Provide the (x, y) coordinate of the cell's center where the given text is located.  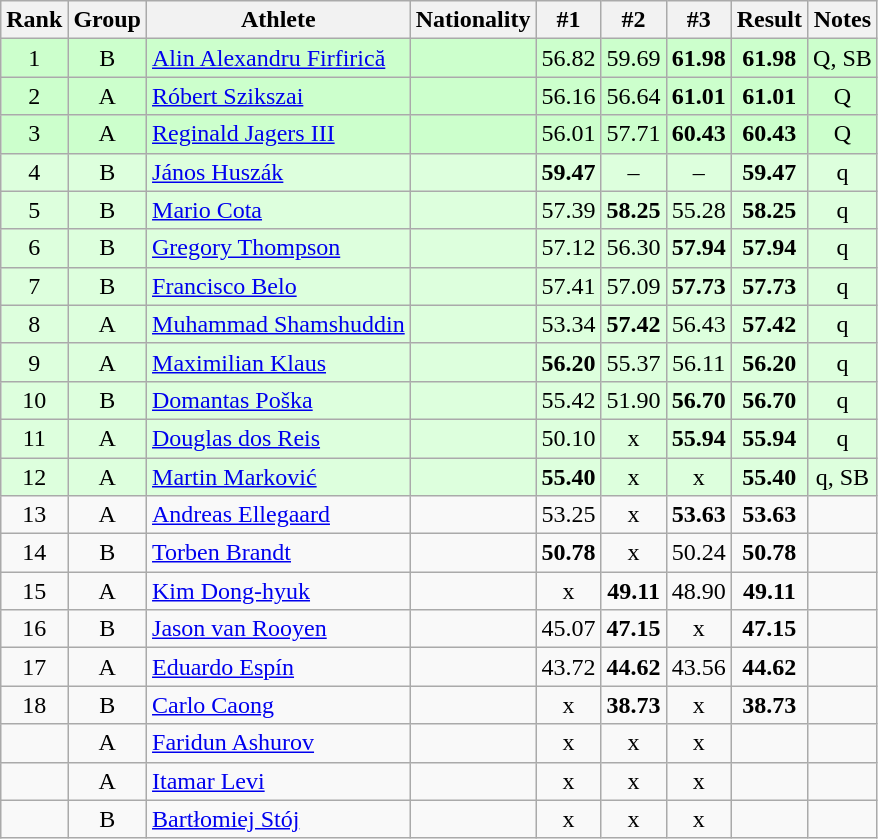
Group (108, 20)
57.12 (568, 248)
#3 (698, 20)
12 (34, 477)
16 (34, 629)
43.56 (698, 667)
q, SB (843, 477)
4 (34, 172)
#2 (634, 20)
3 (34, 134)
Francisco Belo (279, 286)
#1 (568, 20)
Eduardo Espín (279, 667)
59.69 (634, 58)
50.10 (568, 438)
Maximilian Klaus (279, 362)
Itamar Levi (279, 781)
Rank (34, 20)
56.16 (568, 96)
János Huszák (279, 172)
5 (34, 210)
Muhammad Shamshuddin (279, 324)
45.07 (568, 629)
57.09 (634, 286)
15 (34, 591)
Carlo Caong (279, 705)
50.24 (698, 553)
1 (34, 58)
57.71 (634, 134)
53.34 (568, 324)
Notes (843, 20)
Gregory Thompson (279, 248)
Result (769, 20)
Alin Alexandru Firfirică (279, 58)
17 (34, 667)
43.72 (568, 667)
Kim Dong-hyuk (279, 591)
56.64 (634, 96)
55.37 (634, 362)
Nationality (473, 20)
6 (34, 248)
8 (34, 324)
Q, SB (843, 58)
55.28 (698, 210)
Torben Brandt (279, 553)
Reginald Jagers III (279, 134)
56.82 (568, 58)
Andreas Ellegaard (279, 515)
Bartłomiej Stój (279, 819)
57.39 (568, 210)
51.90 (634, 400)
57.41 (568, 286)
55.42 (568, 400)
48.90 (698, 591)
Domantas Poška (279, 400)
14 (34, 553)
Jason van Rooyen (279, 629)
56.01 (568, 134)
Mario Cota (279, 210)
Douglas dos Reis (279, 438)
Róbert Szikszai (279, 96)
Faridun Ashurov (279, 743)
Athlete (279, 20)
Martin Marković (279, 477)
18 (34, 705)
11 (34, 438)
2 (34, 96)
56.11 (698, 362)
9 (34, 362)
56.30 (634, 248)
56.43 (698, 324)
53.25 (568, 515)
13 (34, 515)
10 (34, 400)
7 (34, 286)
